For the text-containing cell, return its midpoint in [x, y] coordinate format. 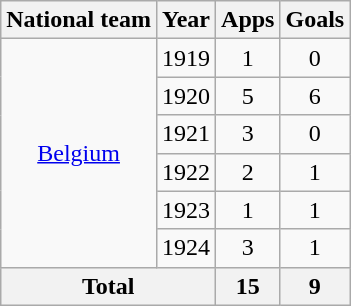
5 [248, 96]
1922 [186, 172]
15 [248, 286]
Total [108, 286]
6 [315, 96]
National team [79, 20]
1919 [186, 58]
Year [186, 20]
1921 [186, 134]
Goals [315, 20]
2 [248, 172]
Belgium [79, 153]
1920 [186, 96]
Apps [248, 20]
1923 [186, 210]
1924 [186, 248]
9 [315, 286]
